Return [x, y] of the center of cell containing provided text 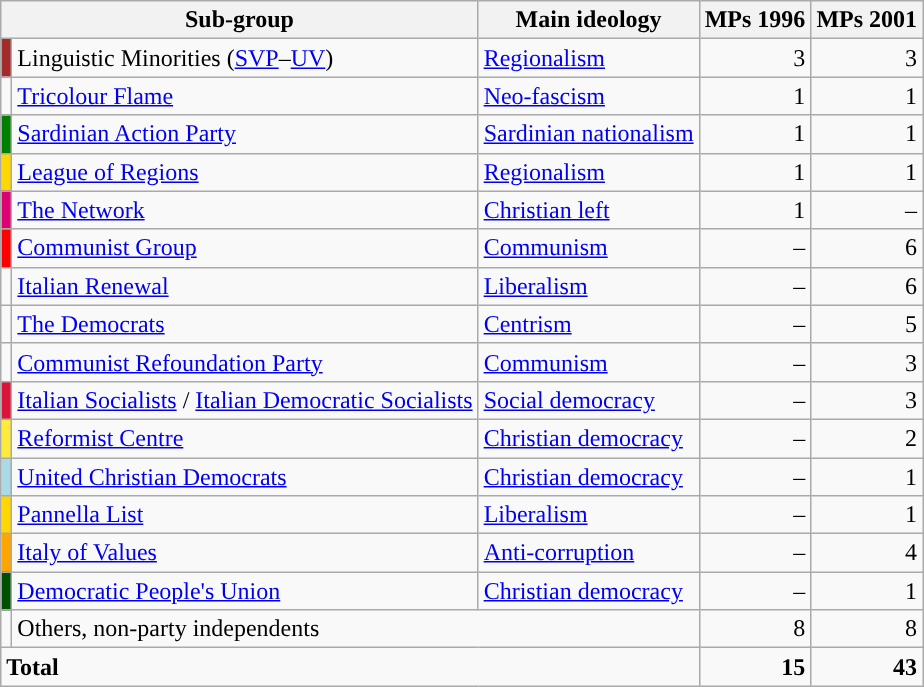
15 [755, 667]
Tricolour Flame [245, 96]
Italian Socialists / Italian Democratic Socialists [245, 400]
Christian left [588, 210]
Total [350, 667]
Social democracy [588, 400]
League of Regions [245, 172]
Communist Refoundation Party [245, 362]
Main ideology [588, 20]
43 [867, 667]
United Christian Democrats [245, 477]
4 [867, 553]
MPs 1996 [755, 20]
2 [867, 438]
Centrism [588, 324]
Democratic People's Union [245, 591]
Sardinian Action Party [245, 134]
Linguistic Minorities (SVP–UV) [245, 58]
The Democrats [245, 324]
Pannella List [245, 515]
Communist Group [245, 248]
Anti-corruption [588, 553]
MPs 2001 [867, 20]
5 [867, 324]
Reformist Centre [245, 438]
The Network [245, 210]
Italian Renewal [245, 286]
Sub-group [240, 20]
Italy of Values [245, 553]
Neo-fascism [588, 96]
Others, non-party independents [356, 629]
Sardinian nationalism [588, 134]
